Provide the (x, y) coordinate of the cell's center where the given text is located.  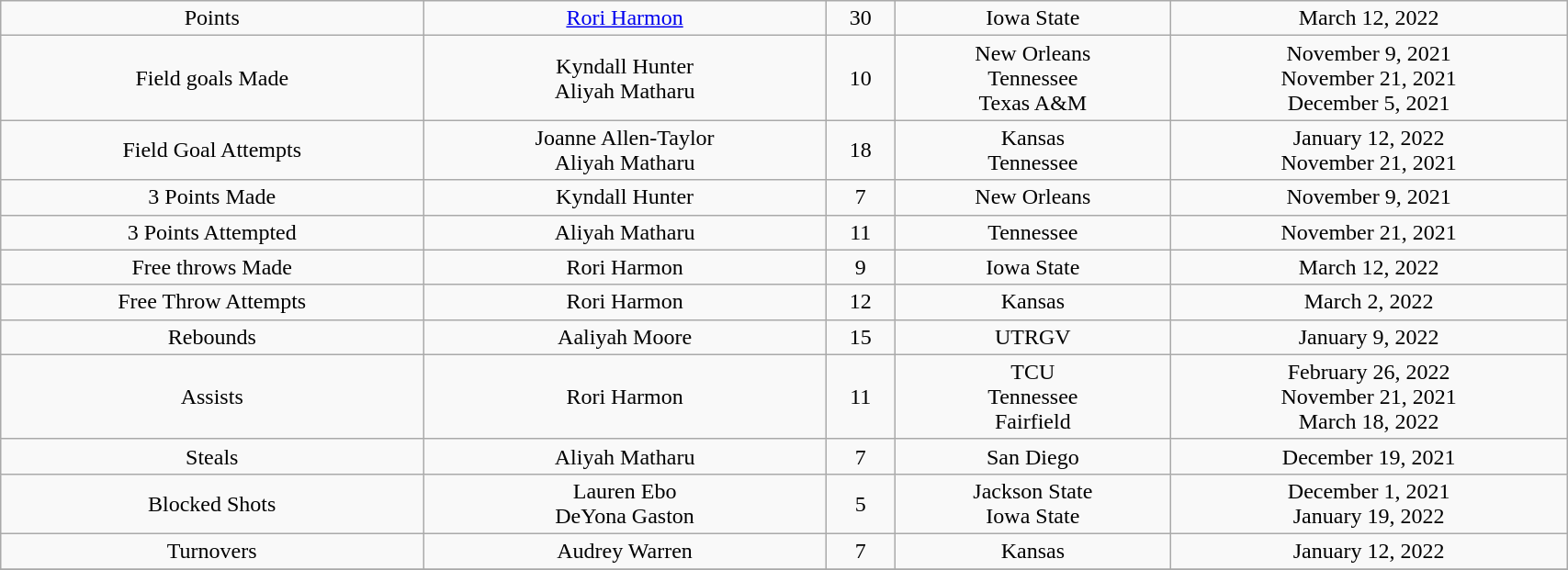
Points (212, 18)
December 1, 2021January 19, 2022 (1369, 503)
Kyndall HunterAliyah Matharu (625, 78)
January 12, 2022 (1369, 551)
Tennessee (1032, 232)
March 2, 2022 (1369, 302)
Field goals Made (212, 78)
New Orleans (1032, 197)
New OrleansTennesseeTexas A&M (1032, 78)
January 12, 2022November 21, 2021 (1369, 151)
Free Throw Attempts (212, 302)
Turnovers (212, 551)
18 (860, 151)
Blocked Shots (212, 503)
UTRGV (1032, 337)
Steals (212, 456)
Joanne Allen-TaylorAliyah Matharu (625, 151)
TCUTennesseeFairfield (1032, 397)
February 26, 2022November 21, 2021March 18, 2022 (1369, 397)
12 (860, 302)
Assists (212, 397)
Lauren EboDeYona Gaston (625, 503)
Jackson StateIowa State (1032, 503)
San Diego (1032, 456)
Kyndall Hunter (625, 197)
5 (860, 503)
January 9, 2022 (1369, 337)
KansasTennessee (1032, 151)
Aaliyah Moore (625, 337)
Audrey Warren (625, 551)
15 (860, 337)
November 9, 2021November 21, 2021December 5, 2021 (1369, 78)
3 Points Attempted (212, 232)
30 (860, 18)
Field Goal Attempts (212, 151)
December 19, 2021 (1369, 456)
Rebounds (212, 337)
3 Points Made (212, 197)
Free throws Made (212, 267)
10 (860, 78)
November 9, 2021 (1369, 197)
November 21, 2021 (1369, 232)
9 (860, 267)
